From the cell containing the given text, extract its center point as [x, y] coordinate. 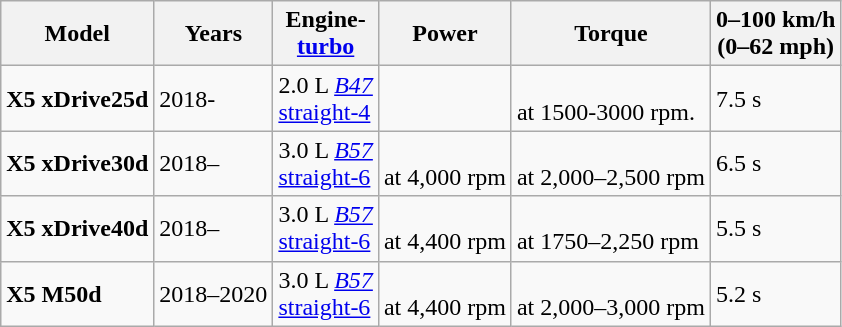
X5 M50d [78, 294]
0–100 km/h (0–62 mph) [775, 34]
X5 xDrive30d [78, 164]
X5 xDrive40d [78, 228]
at 2,000–3,000 rpm [610, 294]
at 4,000 rpm [444, 164]
Model [78, 34]
7.5 s [775, 98]
2018- [214, 98]
Torque [610, 34]
X5 xDrive25d [78, 98]
Engine- turbo [326, 34]
5.5 s [775, 228]
Years [214, 34]
Power [444, 34]
2018–2020 [214, 294]
at 2,000–2,500 rpm [610, 164]
6.5 s [775, 164]
5.2 s [775, 294]
at 1750–2,250 rpm [610, 228]
2.0 L B47 straight-4 [326, 98]
at 1500-3000 rpm. [610, 98]
